Output the (x, y) coordinate of the center of the cell containing the given text.  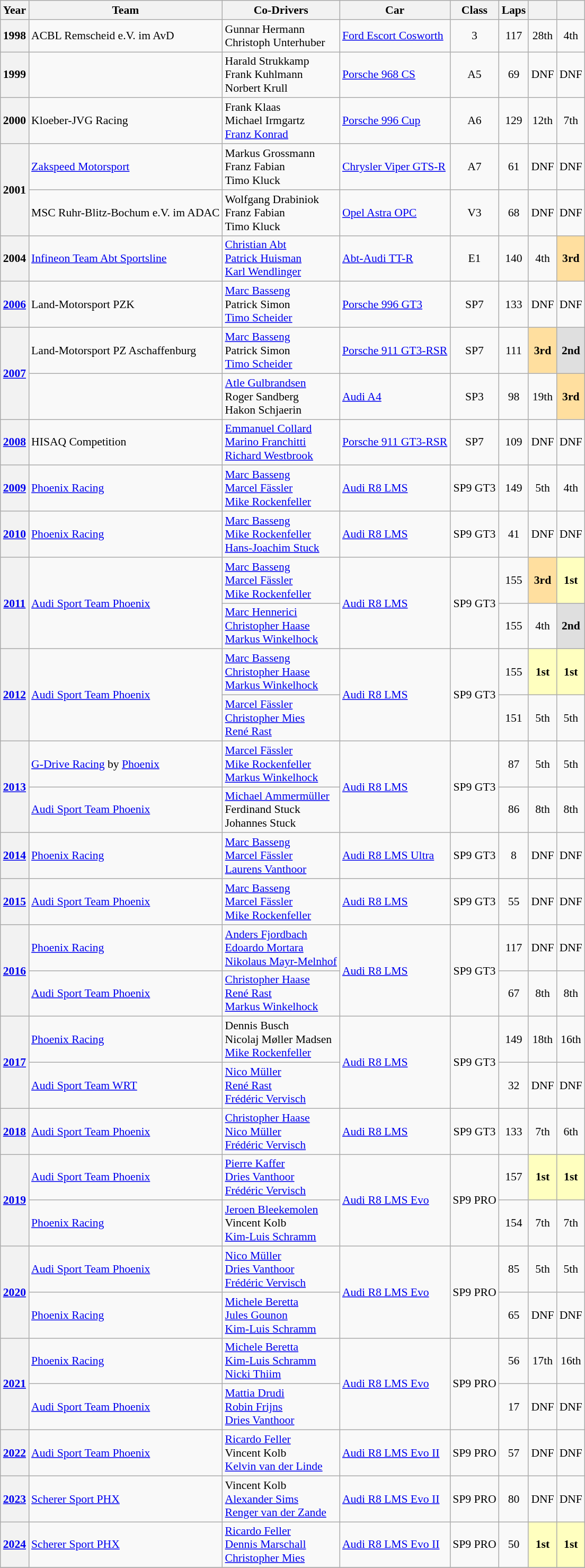
Class (474, 10)
Marc Basseng Marcel Fässler Laurens Vanthoor (281, 856)
2021 (15, 1384)
Harald Strukkamp Frank Kuhlmann Norbert Krull (281, 75)
Land-Motorsport PZK (125, 304)
1998 (15, 36)
65 (514, 1315)
32 (514, 1086)
157 (514, 1177)
Michele Beretta Kim-Luis Schramm Nicki Thiim (281, 1361)
Infineon Team Abt Sportsline (125, 259)
2016 (15, 970)
Ricardo Feller Dennis Marschall Christopher Mies (281, 1545)
Porsche 996 Cup (395, 121)
2000 (15, 121)
A7 (474, 167)
140 (514, 259)
18th (543, 1039)
Laps (514, 10)
2022 (15, 1453)
Ricardo Feller Vincent Kolb Kelvin van der Linde (281, 1453)
6th (571, 1132)
Anders Fjordbach Edoardo Mortara Nikolaus Mayr-Melnhof (281, 948)
Land-Motorsport PZ Aschaffenburg (125, 351)
ACBL Remscheid e.V. im AvD (125, 36)
87 (514, 764)
Year (15, 10)
80 (514, 1499)
109 (514, 442)
Markus Grossmann Franz Fabian Timo Kluck (281, 167)
2013 (15, 787)
Marc Basseng Christopher Haase Markus Winkelhock (281, 672)
2007 (15, 373)
MSC Ruhr-Blitz-Bochum e.V. im ADAC (125, 213)
2004 (15, 259)
Abt-Audi TT-R (395, 259)
V3 (474, 213)
Audi R8 LMS Ultra (395, 856)
2006 (15, 304)
2024 (15, 1545)
Ford Escort Cosworth (395, 36)
Team (125, 10)
2023 (15, 1499)
2010 (15, 535)
Michele Beretta Jules Gounon Kim-Luis Schramm (281, 1315)
Gunnar Hermann Christoph Unterhuber (281, 36)
A5 (474, 75)
Co-Drivers (281, 10)
Atle Gulbrandsen Roger Sandberg Hakon Schjaerin (281, 397)
12th (543, 121)
28th (543, 36)
2001 (15, 190)
Nico Müller Dries Vanthoor Frédéric Vervisch (281, 1269)
Opel Astra OPC (395, 213)
Dennis Busch Nicolaj Møller Madsen Mike Rockenfeller (281, 1039)
SP3 (474, 397)
Kloeber-JVG Racing (125, 121)
Porsche 968 CS (395, 75)
Pierre Kaffer Dries Vanthoor Frédéric Vervisch (281, 1177)
Marc Hennerici Christopher Haase Markus Winkelhock (281, 626)
98 (514, 397)
Audi A4 (395, 397)
68 (514, 213)
Jeroen Bleekemolen Vincent Kolb Kim-Luis Schramm (281, 1224)
Audi Sport Team WRT (125, 1086)
2011 (15, 603)
69 (514, 75)
17 (514, 1407)
111 (514, 351)
HISAQ Competition (125, 442)
Marcel Fässler Christopher Mies René Rast (281, 718)
3 (474, 36)
55 (514, 901)
2008 (15, 442)
2012 (15, 695)
Car (395, 10)
Mattia Drudi Robin Frijns Dries Vanthoor (281, 1407)
Christopher Haase René Rast Markus Winkelhock (281, 994)
154 (514, 1224)
Nico Müller René Rast Frédéric Vervisch (281, 1086)
Chrysler Viper GTS-R (395, 167)
67 (514, 994)
56 (514, 1361)
Christian Abt Patrick Huisman Karl Wendlinger (281, 259)
Marc Basseng Mike Rockenfeller Hans-Joachim Stuck (281, 535)
G-Drive Racing by Phoenix (125, 764)
85 (514, 1269)
Zakspeed Motorsport (125, 167)
Emmanuel Collard Marino Franchitti Richard Westbrook (281, 442)
Marcel Fässler Mike Rockenfeller Markus Winkelhock (281, 764)
2018 (15, 1132)
Porsche 996 GT3 (395, 304)
A6 (474, 121)
19th (543, 397)
17th (543, 1361)
Frank Klaas Michael Irmgartz Franz Konrad (281, 121)
50 (514, 1545)
151 (514, 718)
57 (514, 1453)
E1 (474, 259)
2020 (15, 1292)
2009 (15, 489)
Michael Ammermüller Ferdinand Stuck Johannes Stuck (281, 810)
Christopher Haase Nico Müller Frédéric Vervisch (281, 1132)
2014 (15, 856)
2017 (15, 1063)
86 (514, 810)
61 (514, 167)
Vincent Kolb Alexander Sims Renger van der Zande (281, 1499)
8 (514, 856)
2015 (15, 901)
2019 (15, 1201)
1999 (15, 75)
41 (514, 535)
Wolfgang Drabiniok Franz Fabian Timo Kluck (281, 213)
129 (514, 121)
